Return (x, y) of the center of cell containing provided text 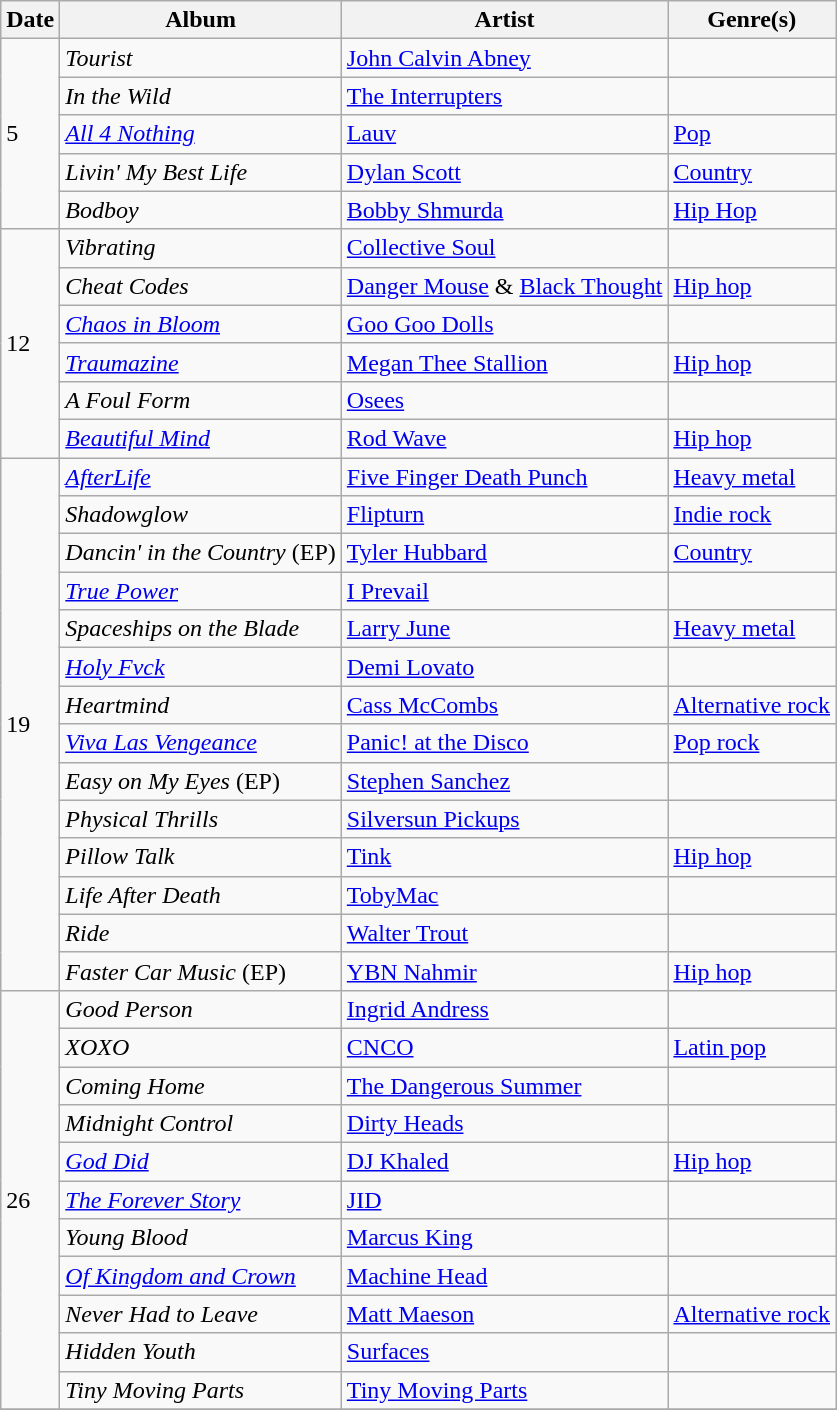
Physical Thrills (201, 819)
Beautiful Mind (201, 438)
Chaos in Bloom (201, 324)
Shadowglow (201, 515)
Tink (504, 857)
Cheat Codes (201, 286)
Silversun Pickups (504, 819)
Surfaces (504, 1352)
DJ Khaled (504, 1162)
Holy Fvck (201, 667)
Good Person (201, 1009)
Larry June (504, 629)
Five Finger Death Punch (504, 477)
YBN Nahmir (504, 971)
Hidden Youth (201, 1352)
19 (30, 724)
Viva Las Vengeance (201, 743)
Dirty Heads (504, 1124)
5 (30, 134)
Faster Car Music (EP) (201, 971)
Lauv (504, 134)
Tyler Hubbard (504, 553)
Ride (201, 933)
Flipturn (504, 515)
Heartmind (201, 705)
Osees (504, 400)
Livin' My Best Life (201, 172)
Collective Soul (504, 248)
Stephen Sanchez (504, 781)
Album (201, 20)
I Prevail (504, 591)
Latin pop (752, 1047)
A Foul Form (201, 400)
CNCO (504, 1047)
Dancin' in the Country (EP) (201, 553)
Danger Mouse & Black Thought (504, 286)
Spaceships on the Blade (201, 629)
Matt Maeson (504, 1314)
Bobby Shmurda (504, 210)
Midnight Control (201, 1124)
Pop (752, 134)
Bodboy (201, 210)
Artist (504, 20)
Goo Goo Dolls (504, 324)
Never Had to Leave (201, 1314)
AfterLife (201, 477)
Date (30, 20)
The Interrupters (504, 96)
Life After Death (201, 895)
12 (30, 343)
Easy on My Eyes (EP) (201, 781)
Coming Home (201, 1085)
Traumazine (201, 362)
Dylan Scott (504, 172)
Pillow Talk (201, 857)
Machine Head (504, 1276)
Young Blood (201, 1238)
Walter Trout (504, 933)
TobyMac (504, 895)
Pop rock (752, 743)
God Did (201, 1162)
Indie rock (752, 515)
Panic! at the Disco (504, 743)
Demi Lovato (504, 667)
Genre(s) (752, 20)
True Power (201, 591)
Of Kingdom and Crown (201, 1276)
JID (504, 1200)
Rod Wave (504, 438)
Hip Hop (752, 210)
Megan Thee Stallion (504, 362)
XOXO (201, 1047)
The Forever Story (201, 1200)
Ingrid Andress (504, 1009)
Tourist (201, 58)
All 4 Nothing (201, 134)
Marcus King (504, 1238)
26 (30, 1200)
Cass McCombs (504, 705)
John Calvin Abney (504, 58)
In the Wild (201, 96)
Vibrating (201, 248)
The Dangerous Summer (504, 1085)
